Locate the cell with the specified text and output its [X, Y] center coordinate. 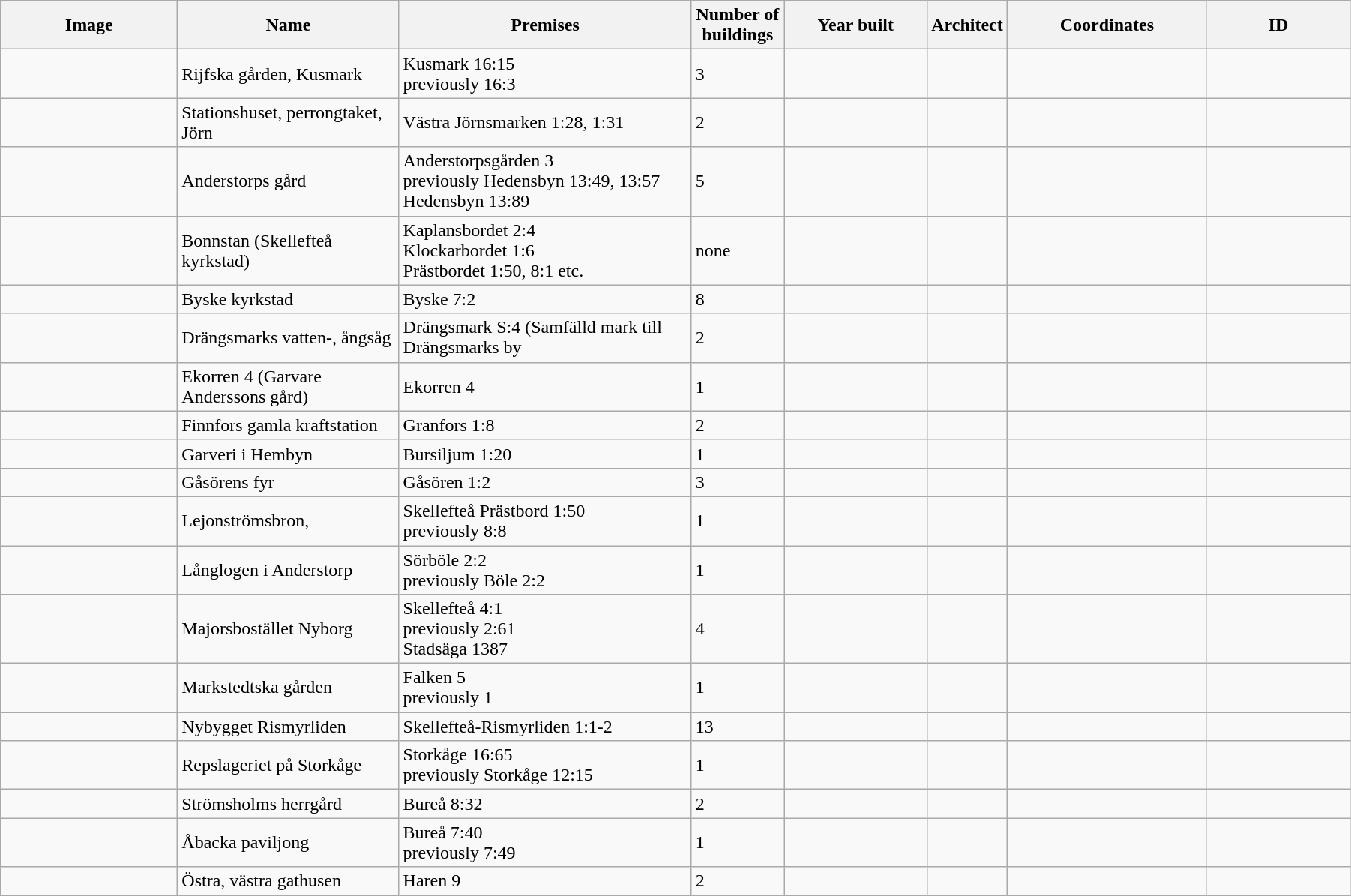
Skellefteå 4:1previously 2:61Stadsäga 1387 [545, 629]
Bureå 8:32 [545, 804]
ID [1278, 25]
Image [89, 25]
Drängsmark S:4 (Samfälld mark till Drängsmarks by [545, 337]
Markstedtska gården [288, 688]
Stationshuset, perrongtaket, Jörn [288, 123]
Finnfors gamla kraftstation [288, 425]
Garveri i Hembyn [288, 454]
Bonnstan (Skellefteå kyrkstad) [288, 250]
Ekorren 4 (Garvare Anderssons gård) [288, 387]
Långlogen i Anderstorp [288, 570]
Year built [856, 25]
Architect [967, 25]
Bureå 7:40previously 7:49 [545, 843]
Byske kyrkstad [288, 299]
Rijfska gården, Kusmark [288, 73]
Coordinates [1107, 25]
Östra, västra gathusen [288, 881]
Granfors 1:8 [545, 425]
13 [738, 727]
Storkåge 16:65previously Storkåge 12:15 [545, 765]
Bursiljum 1:20 [545, 454]
Drängsmarks vatten-, ångsåg [288, 337]
Strömsholms herrgård [288, 804]
Number ofbuildings [738, 25]
Ekorren 4 [545, 387]
Premises [545, 25]
Anderstorpsgården 3previously Hedensbyn 13:49, 13:57Hedensbyn 13:89 [545, 181]
Åbacka paviljong [288, 843]
Falken 5previously 1 [545, 688]
Repslageriet på Storkåge [288, 765]
Västra Jörnsmarken 1:28, 1:31 [545, 123]
none [738, 250]
Nybygget Rismyrliden [288, 727]
Sörböle 2:2previously Böle 2:2 [545, 570]
Gåsörens fyr [288, 482]
Gåsören 1:2 [545, 482]
Skellefteå-Rismyrliden 1:1-2 [545, 727]
Byske 7:2 [545, 299]
5 [738, 181]
4 [738, 629]
Majorsbostället Nyborg [288, 629]
Lejonströmsbron, [288, 520]
Anderstorps gård [288, 181]
Haren 9 [545, 881]
Name [288, 25]
Kaplansbordet 2:4Klockarbordet 1:6Prästbordet 1:50, 8:1 etc. [545, 250]
8 [738, 299]
Kusmark 16:15previously 16:3 [545, 73]
Skellefteå Prästbord 1:50previously 8:8 [545, 520]
